Identify which cell holds the provided text, then report its (X, Y) central coordinate. 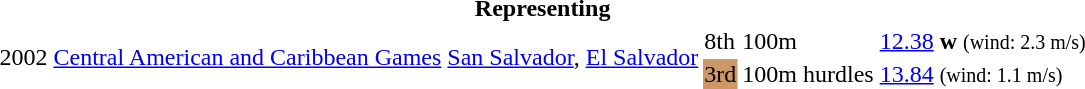
3rd (720, 74)
Central American and Caribbean Games (248, 58)
100m (808, 41)
8th (720, 41)
100m hurdles (808, 74)
San Salvador, El Salvador (573, 58)
